From the cell containing the given text, extract its center point as [x, y] coordinate. 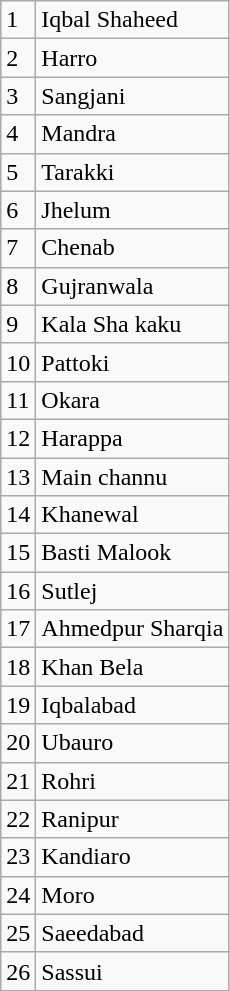
20 [18, 743]
7 [18, 248]
Sassui [132, 971]
24 [18, 895]
Sangjani [132, 96]
17 [18, 629]
4 [18, 134]
Khan Bela [132, 667]
Kandiaro [132, 857]
14 [18, 515]
Jhelum [132, 210]
2 [18, 58]
16 [18, 591]
6 [18, 210]
15 [18, 553]
26 [18, 971]
Gujranwala [132, 286]
Tarakki [132, 172]
11 [18, 400]
23 [18, 857]
13 [18, 477]
Ranipur [132, 819]
Rohri [132, 781]
Main channu [132, 477]
Basti Malook [132, 553]
Harappa [132, 438]
22 [18, 819]
19 [18, 705]
8 [18, 286]
18 [18, 667]
9 [18, 324]
3 [18, 96]
Moro [132, 895]
Harro [132, 58]
Khanewal [132, 515]
Saeedabad [132, 933]
Mandra [132, 134]
Ubauro [132, 743]
10 [18, 362]
Iqbal Shaheed [132, 20]
1 [18, 20]
Ahmedpur Sharqia [132, 629]
Pattoki [132, 362]
5 [18, 172]
25 [18, 933]
Okara [132, 400]
21 [18, 781]
12 [18, 438]
Sutlej [132, 591]
Chenab [132, 248]
Iqbalabad [132, 705]
Kala Sha kaku [132, 324]
